For the text-containing cell, return its midpoint in (x, y) coordinate format. 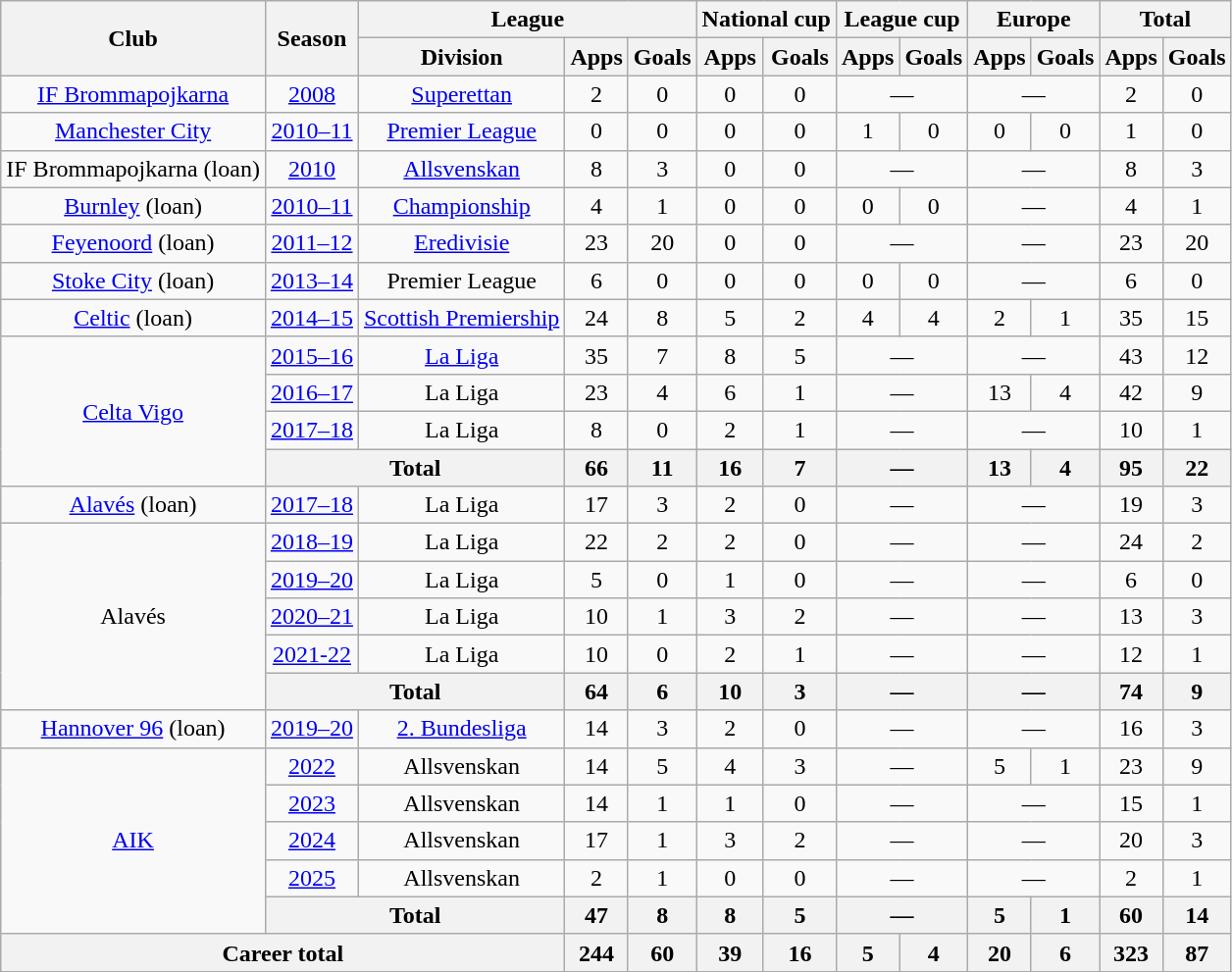
2014–15 (312, 318)
League (528, 20)
Alavés (loan) (133, 505)
Championship (461, 206)
League cup (901, 20)
2018–19 (312, 542)
39 (730, 952)
Stoke City (loan) (133, 281)
AIK (133, 841)
47 (596, 915)
Club (133, 38)
Burnley (loan) (133, 206)
Division (461, 57)
66 (596, 468)
2011–12 (312, 243)
2008 (312, 94)
Superettan (461, 94)
Celta Vigo (133, 411)
87 (1197, 952)
National cup (766, 20)
Manchester City (133, 131)
2016–17 (312, 392)
43 (1131, 355)
2010 (312, 169)
2023 (312, 803)
2020–21 (312, 617)
Hannover 96 (loan) (133, 729)
Celtic (loan) (133, 318)
11 (662, 468)
Feyenoord (loan) (133, 243)
323 (1131, 952)
Alavés (133, 617)
244 (596, 952)
Career total (282, 952)
Scottish Premiership (461, 318)
95 (1131, 468)
2025 (312, 878)
2. Bundesliga (461, 729)
Eredivisie (461, 243)
2024 (312, 841)
64 (596, 691)
74 (1131, 691)
2015–16 (312, 355)
IF Brommapojkarna (133, 94)
2013–14 (312, 281)
2022 (312, 766)
IF Brommapojkarna (loan) (133, 169)
42 (1131, 392)
19 (1131, 505)
2021-22 (312, 654)
Season (312, 38)
Europe (1034, 20)
